Identify which cell holds the provided text, then report its (X, Y) central coordinate. 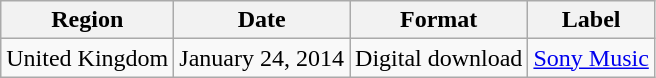
Sony Music (591, 58)
Region (88, 20)
Label (591, 20)
Format (439, 20)
United Kingdom (88, 58)
Date (262, 20)
January 24, 2014 (262, 58)
Digital download (439, 58)
